Determine the [x, y] coordinate at the center of the cell enclosing the given text.  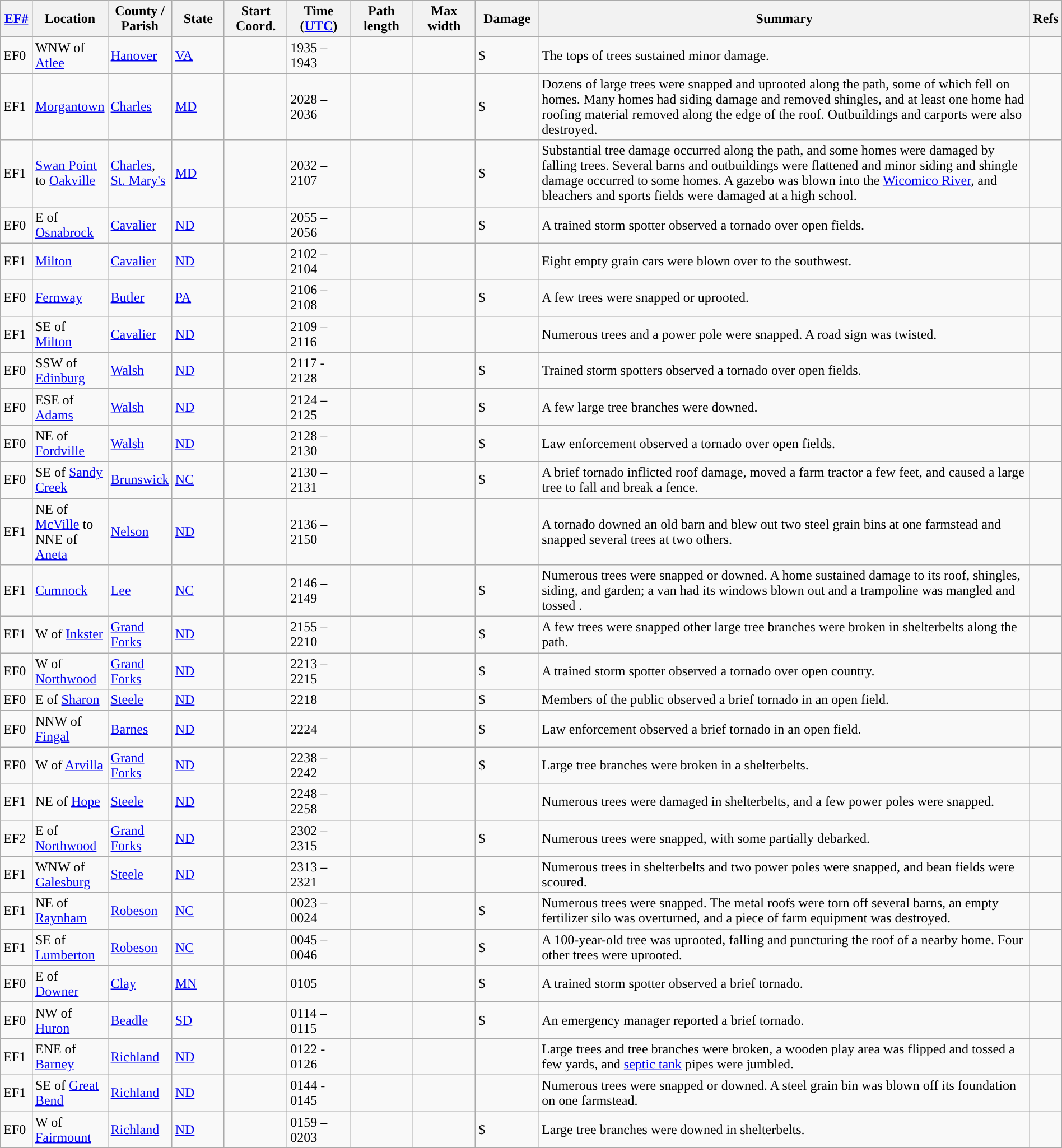
W of Inkster [69, 635]
Refs [1046, 19]
2213 – 2215 [319, 671]
2313 – 2321 [319, 875]
Numerous trees in shelterbelts and two power poles were snapped, and bean fields were scoured. [784, 875]
Milton [69, 261]
2028 – 2036 [319, 106]
NE of McVille to NNE of Aneta [69, 532]
NE of Raynham [69, 911]
A trained storm spotter observed a tornado over open country. [784, 671]
SE of Great Bend [69, 1093]
E of Osnabrock [69, 225]
2055 – 2056 [319, 225]
Large tree branches were broken in a shelterbelts. [784, 765]
Morgantown [69, 106]
Cumnock [69, 591]
2117 - 2128 [319, 371]
WNW of Galesburg [69, 875]
PA [198, 298]
A few large tree branches were downed. [784, 407]
0122 - 0126 [319, 1056]
Charles, St. Mary's [140, 174]
E of Downer [69, 983]
MN [198, 983]
NW of Huron [69, 1020]
Beadle [140, 1020]
Lee [140, 591]
2124 – 2125 [319, 407]
2248 – 2258 [319, 802]
2218 [319, 700]
Members of the public observed a brief tornado in an open field. [784, 700]
State [198, 19]
2155 – 2210 [319, 635]
1935 – 1943 [319, 55]
ESE of Adams [69, 407]
EF# [17, 19]
WNW of Atlee [69, 55]
Brunswick [140, 479]
Large tree branches were downed in shelterbelts. [784, 1129]
SE of Sandy Creek [69, 479]
2102 – 2104 [319, 261]
A 100-year-old tree was uprooted, falling and puncturing the roof of a nearby home. Four other trees were uprooted. [784, 948]
Fernway [69, 298]
0045 – 0046 [319, 948]
Summary [784, 19]
Nelson [140, 532]
Swan Point to Oakville [69, 174]
Numerous trees were snapped or downed. A steel grain bin was blown off its foundation on one farmstead. [784, 1093]
A few trees were snapped or uprooted. [784, 298]
2136 – 2150 [319, 532]
A trained storm spotter observed a brief tornado. [784, 983]
2146 – 2149 [319, 591]
Large trees and tree branches were broken, a wooden play area was flipped and tossed a few yards, and septic tank pipes were jumbled. [784, 1056]
Numerous trees and a power pole were snapped. A road sign was twisted. [784, 334]
Law enforcement observed a tornado over open fields. [784, 444]
E of Sharon [69, 700]
Barnes [140, 729]
SE of Lumberton [69, 948]
EF2 [17, 838]
Butler [140, 298]
SD [198, 1020]
Charles [140, 106]
SE of Milton [69, 334]
Numerous trees were damaged in shelterbelts, and a few power poles were snapped. [784, 802]
2302 – 2315 [319, 838]
0159 – 0203 [319, 1129]
2128 – 2130 [319, 444]
Law enforcement observed a brief tornado in an open field. [784, 729]
A tornado downed an old barn and blew out two steel grain bins at one farmstead and snapped several trees at two others. [784, 532]
Clay [140, 983]
Start Coord. [255, 19]
ENE of Barney [69, 1056]
0105 [319, 983]
Max width [444, 19]
0023 – 0024 [319, 911]
NE of Fordville [69, 444]
W of Northwood [69, 671]
W of Arvilla [69, 765]
0144 - 0145 [319, 1093]
2032 – 2107 [319, 174]
A trained storm spotter observed a tornado over open fields. [784, 225]
0114 – 0115 [319, 1020]
County / Parish [140, 19]
2109 – 2116 [319, 334]
2224 [319, 729]
The tops of trees sustained minor damage. [784, 55]
An emergency manager reported a brief tornado. [784, 1020]
Path length [381, 19]
Location [69, 19]
A brief tornado inflicted roof damage, moved a farm tractor a few feet, and caused a large tree to fall and break a fence. [784, 479]
W of Fairmount [69, 1129]
NNW of Fingal [69, 729]
Damage [507, 19]
2130 – 2131 [319, 479]
Trained storm spotters observed a tornado over open fields. [784, 371]
Hanover [140, 55]
Time (UTC) [319, 19]
2106 – 2108 [319, 298]
VA [198, 55]
SSW of Edinburg [69, 371]
NE of Hope [69, 802]
A few trees were snapped other large tree branches were broken in shelterbelts along the path. [784, 635]
2238 – 2242 [319, 765]
Eight empty grain cars were blown over to the southwest. [784, 261]
Numerous trees were snapped, with some partially debarked. [784, 838]
E of Northwood [69, 838]
